Find where the given text appears and provide that cell's center as [x, y] coordinate. 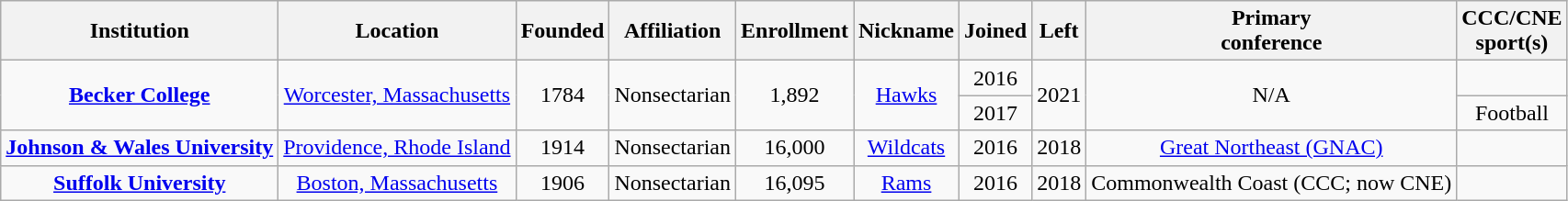
Hawks [906, 95]
Left [1059, 31]
Primaryconference [1272, 31]
16,095 [795, 183]
2017 [996, 113]
Becker College [140, 95]
Enrollment [795, 31]
N/A [1272, 95]
Joined [996, 31]
CCC/CNEsport(s) [1512, 31]
Location [397, 31]
Rams [906, 183]
1914 [562, 148]
Institution [140, 31]
Worcester, Massachusetts [397, 95]
Football [1512, 113]
1,892 [795, 95]
2021 [1059, 95]
1784 [562, 95]
Nickname [906, 31]
16,000 [795, 148]
Johnson & Wales University [140, 148]
Great Northeast (GNAC) [1272, 148]
Providence, Rhode Island [397, 148]
Commonwealth Coast (CCC; now CNE) [1272, 183]
Founded [562, 31]
Affiliation [673, 31]
Wildcats [906, 148]
1906 [562, 183]
Suffolk University [140, 183]
Boston, Massachusetts [397, 183]
